Return [X, Y] of the center of cell containing provided text 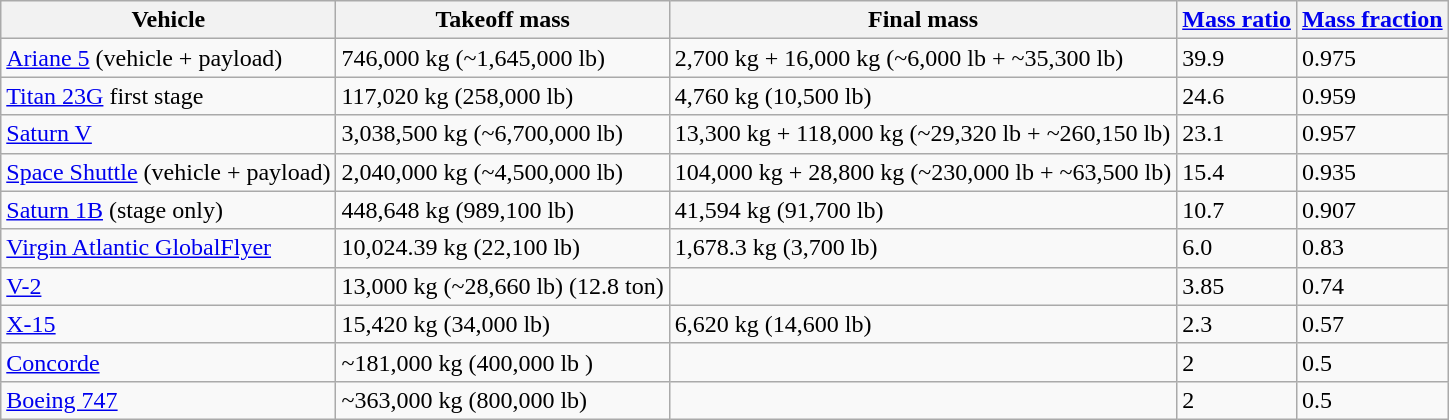
Mass fraction [1372, 20]
0.935 [1372, 172]
Vehicle [168, 20]
15,420 kg (34,000 lb) [502, 324]
6.0 [1237, 248]
24.6 [1237, 96]
117,020 kg (258,000 lb) [502, 96]
448,648 kg (989,100 lb) [502, 210]
Space Shuttle (vehicle + payload) [168, 172]
Ariane 5 (vehicle + payload) [168, 58]
41,594 kg (91,700 lb) [922, 210]
0.57 [1372, 324]
Concorde [168, 362]
V-2 [168, 286]
13,300 kg + 118,000 kg (~29,320 lb + ~260,150 lb) [922, 134]
~181,000 kg (400,000 lb ) [502, 362]
0.959 [1372, 96]
104,000 kg + 28,800 kg (~230,000 lb + ~63,500 lb) [922, 172]
10.7 [1237, 210]
3.85 [1237, 286]
4,760 kg (10,500 lb) [922, 96]
3,038,500 kg (~6,700,000 lb) [502, 134]
39.9 [1237, 58]
Mass ratio [1237, 20]
X-15 [168, 324]
Takeoff mass [502, 20]
2.3 [1237, 324]
6,620 kg (14,600 lb) [922, 324]
2,700 kg + 16,000 kg (~6,000 lb + ~35,300 lb) [922, 58]
0.907 [1372, 210]
0.957 [1372, 134]
2,040,000 kg (~4,500,000 lb) [502, 172]
~363,000 kg (800,000 lb) [502, 400]
23.1 [1237, 134]
Boeing 747 [168, 400]
746,000 kg (~1,645,000 lb) [502, 58]
1,678.3 kg (3,700 lb) [922, 248]
13,000 kg (~28,660 lb) (12.8 ton) [502, 286]
0.74 [1372, 286]
10,024.39 kg (22,100 lb) [502, 248]
0.975 [1372, 58]
Saturn 1B (stage only) [168, 210]
15.4 [1237, 172]
0.83 [1372, 248]
Saturn V [168, 134]
Titan 23G first stage [168, 96]
Virgin Atlantic GlobalFlyer [168, 248]
Final mass [922, 20]
